Pinpoint the cell where the given text exists, returning its (X, Y) midpoint coordinate. 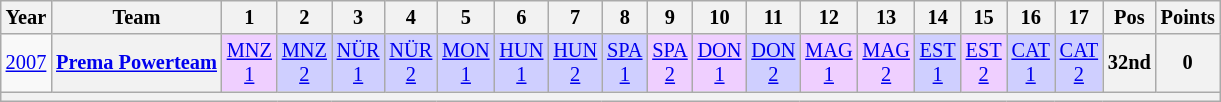
Prema Powerteam (136, 63)
EST2 (984, 63)
MNZ1 (250, 63)
6 (521, 17)
15 (984, 17)
9 (670, 17)
HUN1 (521, 63)
5 (466, 17)
MAG2 (886, 63)
11 (773, 17)
Pos (1130, 17)
EST1 (938, 63)
MNZ2 (304, 63)
SPA2 (670, 63)
NÜR1 (358, 63)
17 (1079, 17)
3 (358, 17)
Points (1188, 17)
SPA1 (624, 63)
DON1 (720, 63)
0 (1188, 63)
10 (720, 17)
8 (624, 17)
MAG1 (828, 63)
16 (1031, 17)
CAT1 (1031, 63)
13 (886, 17)
HUN2 (575, 63)
2 (304, 17)
1 (250, 17)
12 (828, 17)
MON1 (466, 63)
NÜR2 (410, 63)
14 (938, 17)
7 (575, 17)
Year (26, 17)
2007 (26, 63)
32nd (1130, 63)
CAT2 (1079, 63)
DON2 (773, 63)
4 (410, 17)
Team (136, 17)
